For the text-containing cell, return its midpoint in (X, Y) coordinate format. 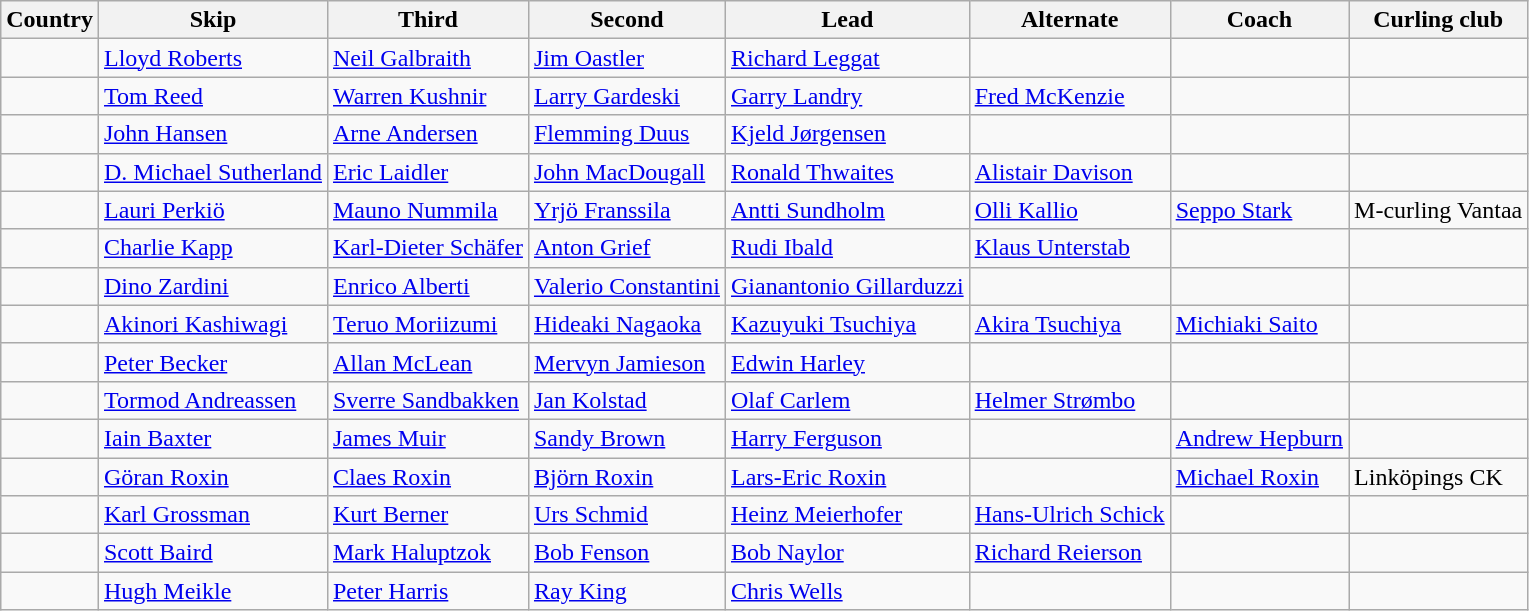
Anton Grief (626, 248)
Ray King (626, 591)
Gianantonio Gillarduzzi (847, 286)
Tom Reed (212, 96)
Dino Zardini (212, 286)
Teruo Moriizumi (428, 324)
Second (626, 20)
Kjeld Jørgensen (847, 134)
Urs Schmid (626, 515)
Klaus Unterstab (1070, 248)
D. Michael Sutherland (212, 172)
Allan McLean (428, 362)
Heinz Meierhofer (847, 515)
Kazuyuki Tsuchiya (847, 324)
Tormod Andreassen (212, 400)
Lead (847, 20)
Coach (1259, 20)
Enrico Alberti (428, 286)
Fred McKenzie (1070, 96)
Hugh Meikle (212, 591)
Lauri Perkiö (212, 210)
Arne Andersen (428, 134)
Antti Sundholm (847, 210)
Sandy Brown (626, 438)
John MacDougall (626, 172)
Iain Baxter (212, 438)
Chris Wells (847, 591)
Alistair Davison (1070, 172)
Richard Reierson (1070, 553)
Olli Kallio (1070, 210)
Akira Tsuchiya (1070, 324)
Charlie Kapp (212, 248)
Mervyn Jamieson (626, 362)
Harry Ferguson (847, 438)
Helmer Strømbo (1070, 400)
Yrjö Franssila (626, 210)
Hans-Ulrich Schick (1070, 515)
M-curling Vantaa (1438, 210)
Richard Leggat (847, 58)
Jim Oastler (626, 58)
Sverre Sandbakken (428, 400)
Jan Kolstad (626, 400)
Skip (212, 20)
Andrew Hepburn (1259, 438)
Rudi Ibald (847, 248)
Third (428, 20)
Mauno Nummila (428, 210)
Edwin Harley (847, 362)
Ronald Thwaites (847, 172)
Hideaki Nagaoka (626, 324)
Bob Naylor (847, 553)
Göran Roxin (212, 477)
Mark Haluptzok (428, 553)
Neil Galbraith (428, 58)
Garry Landry (847, 96)
Michael Roxin (1259, 477)
Kurt Berner (428, 515)
Karl Grossman (212, 515)
Claes Roxin (428, 477)
Lars-Eric Roxin (847, 477)
Flemming Duus (626, 134)
Björn Roxin (626, 477)
Eric Laidler (428, 172)
Karl-Dieter Schäfer (428, 248)
Akinori Kashiwagi (212, 324)
Alternate (1070, 20)
Peter Becker (212, 362)
Linköpings CK (1438, 477)
Olaf Carlem (847, 400)
Scott Baird (212, 553)
Curling club (1438, 20)
Larry Gardeski (626, 96)
Michiaki Saito (1259, 324)
John Hansen (212, 134)
Country (50, 20)
James Muir (428, 438)
Warren Kushnir (428, 96)
Peter Harris (428, 591)
Seppo Stark (1259, 210)
Valerio Constantini (626, 286)
Lloyd Roberts (212, 58)
Bob Fenson (626, 553)
